From the cell containing the given text, extract its center point as (x, y) coordinate. 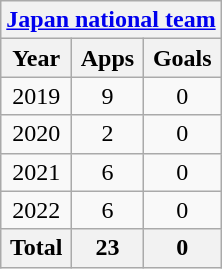
Total (36, 248)
Apps (108, 58)
2022 (36, 210)
23 (108, 248)
Goals (182, 58)
Year (36, 58)
2021 (36, 172)
2 (108, 134)
9 (108, 96)
2020 (36, 134)
2019 (36, 96)
Japan national team (111, 20)
